Output the (X, Y) coordinate of the center of the cell containing the given text.  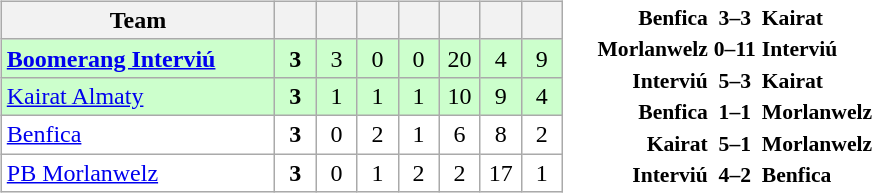
1–1 (734, 112)
5–1 (734, 143)
6 (460, 134)
10 (460, 96)
3–3 (734, 17)
8 (500, 134)
Team (138, 20)
Boomerang Interviú (138, 58)
0–11 (734, 49)
20 (460, 58)
Kairat Almaty (138, 96)
PB Morlanwelz (138, 173)
Kairat (652, 143)
5–3 (734, 80)
Morlanwelz (652, 49)
17 (500, 173)
4–2 (734, 175)
